Locate the cell with the specified text and output its (X, Y) center coordinate. 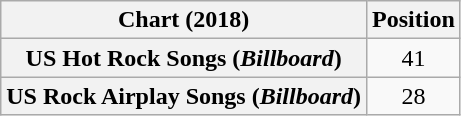
Position (414, 20)
Chart (2018) (184, 20)
US Hot Rock Songs (Billboard) (184, 58)
28 (414, 96)
US Rock Airplay Songs (Billboard) (184, 96)
41 (414, 58)
